Return (X, Y) of the center of cell containing provided text 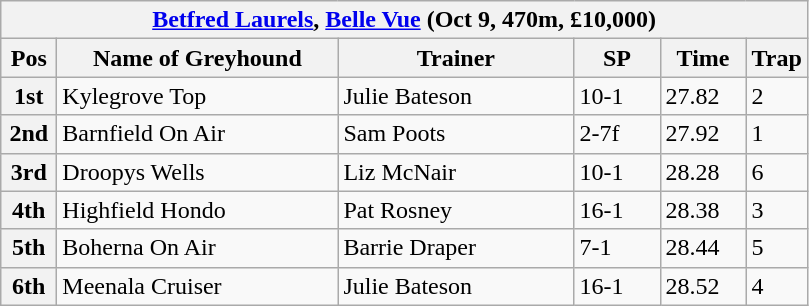
2-7f (617, 134)
Liz McNair (456, 172)
5 (776, 248)
28.28 (703, 172)
6th (29, 286)
1 (776, 134)
Sam Poots (456, 134)
Betfred Laurels, Belle Vue (Oct 9, 470m, £10,000) (404, 20)
2nd (29, 134)
7-1 (617, 248)
SP (617, 58)
Droopys Wells (198, 172)
Kylegrove Top (198, 96)
27.92 (703, 134)
28.52 (703, 286)
Trap (776, 58)
Boherna On Air (198, 248)
Barrie Draper (456, 248)
Highfield Hondo (198, 210)
4th (29, 210)
Pos (29, 58)
6 (776, 172)
3rd (29, 172)
28.38 (703, 210)
28.44 (703, 248)
Pat Rosney (456, 210)
Meenala Cruiser (198, 286)
27.82 (703, 96)
Trainer (456, 58)
2 (776, 96)
1st (29, 96)
5th (29, 248)
3 (776, 210)
4 (776, 286)
Name of Greyhound (198, 58)
Time (703, 58)
Barnfield On Air (198, 134)
